Return [X, Y] of the center of cell containing provided text 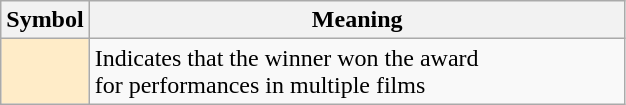
Meaning [357, 20]
Indicates that the winner won the awardfor performances in multiple films [357, 72]
Symbol [45, 20]
